Detect which cell encompasses the target text, then output its [x, y] center coordinate. 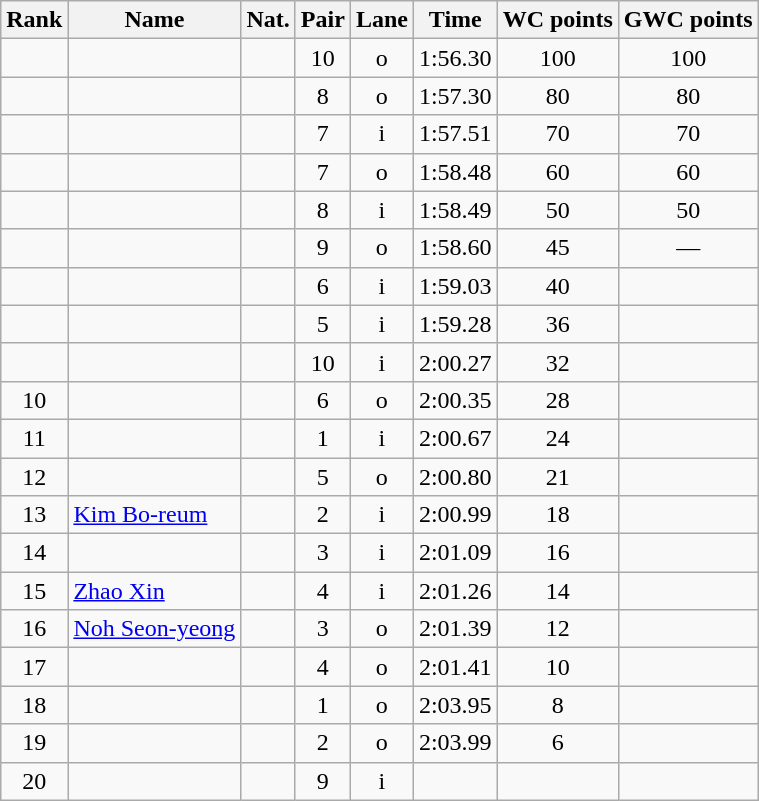
Name [154, 20]
1:58.49 [455, 210]
Nat. [268, 20]
2:00.67 [455, 438]
11 [34, 438]
17 [34, 667]
32 [558, 362]
1:56.30 [455, 58]
Rank [34, 20]
19 [34, 743]
2:01.09 [455, 553]
13 [34, 515]
1:59.28 [455, 324]
GWC points [688, 20]
Lane [382, 20]
2:01.39 [455, 629]
40 [558, 286]
— [688, 248]
28 [558, 400]
2:00.80 [455, 477]
20 [34, 781]
21 [558, 477]
1:58.60 [455, 248]
1:59.03 [455, 286]
1:57.30 [455, 96]
2:00.35 [455, 400]
2:01.41 [455, 667]
45 [558, 248]
2:00.99 [455, 515]
15 [34, 591]
2:01.26 [455, 591]
2:00.27 [455, 362]
Pair [322, 20]
Zhao Xin [154, 591]
24 [558, 438]
Noh Seon-yeong [154, 629]
36 [558, 324]
2:03.95 [455, 705]
Kim Bo-reum [154, 515]
Time [455, 20]
2:03.99 [455, 743]
WC points [558, 20]
1:57.51 [455, 134]
1:58.48 [455, 172]
